Detect which cell encompasses the target text, then output its [X, Y] center coordinate. 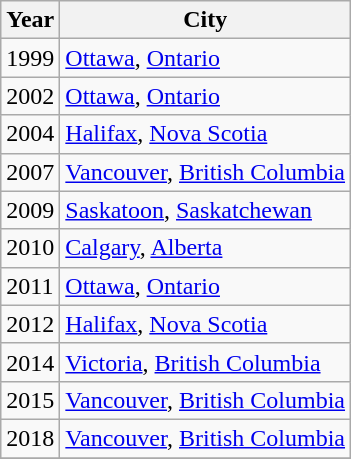
Year [30, 20]
2015 [30, 400]
Victoria, British Columbia [206, 362]
2011 [30, 286]
Saskatoon, Saskatchewan [206, 210]
Calgary, Alberta [206, 248]
2007 [30, 172]
City [206, 20]
2014 [30, 362]
2010 [30, 248]
2002 [30, 96]
2009 [30, 210]
1999 [30, 58]
2012 [30, 324]
2018 [30, 438]
2004 [30, 134]
